Output the (x, y) coordinate of the center of the cell containing the given text.  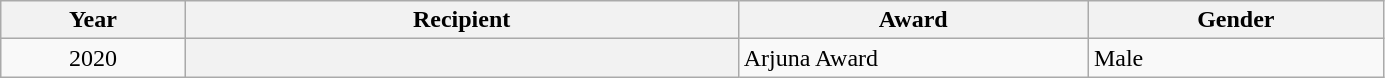
Recipient (462, 20)
Gender (1236, 20)
Year (93, 20)
Award (913, 20)
Arjuna Award (913, 58)
2020 (93, 58)
Male (1236, 58)
